Capture the cell that displays the provided text and extract its (x, y) central coordinate. 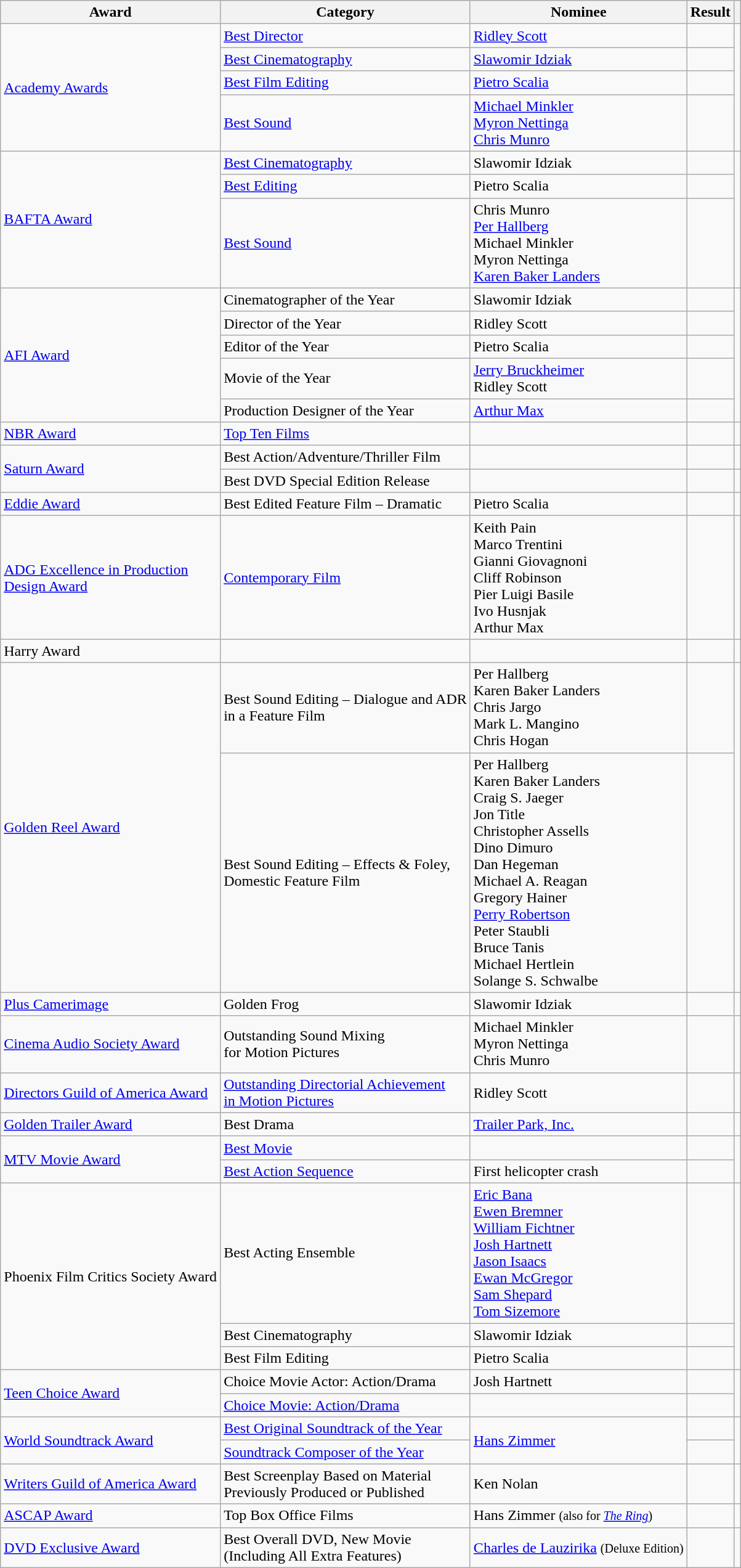
Best Screenplay Based on Material Previously Produced or Published (346, 1484)
Trailer Park, Inc. (578, 1124)
Hans Zimmer (578, 1440)
Choice Movie: Action/Drama (346, 1405)
Choice Movie Actor: Action/Drama (346, 1382)
Arthur Max (578, 410)
MTV Movie Award (111, 1159)
Outstanding Directorial Achievement in Motion Pictures (346, 1092)
Category (346, 12)
Best Acting Ensemble (346, 1252)
Best Director (346, 36)
Plus Camerimage (111, 1004)
Golden Trailer Award (111, 1124)
Best Original Soundtrack of the Year (346, 1429)
ADG Excellence in Production Design Award (111, 578)
Charles de Lauzirika (Deluxe Edition) (578, 1547)
Harry Award (111, 651)
Best Editing (346, 186)
NBR Award (111, 434)
Award (111, 12)
Best Edited Feature Film – Dramatic (346, 504)
Chris MunroPer HallbergMichael MinklerMyron NettingaKaren Baker Landers (578, 243)
Cinema Audio Society Award (111, 1044)
Outstanding Sound Mixing for Motion Pictures (346, 1044)
Top Ten Films (346, 434)
Academy Awards (111, 88)
Soundtrack Composer of the Year (346, 1452)
Phoenix Film Critics Society Award (111, 1276)
DVD Exclusive Award (111, 1547)
Josh Hartnett (578, 1382)
Director of the Year (346, 323)
Best Sound Editing – Dialogue and ADR in a Feature Film (346, 708)
World Soundtrack Award (111, 1440)
Editor of the Year (346, 346)
Ken Nolan (578, 1484)
Best Movie (346, 1148)
Saturn Award (111, 469)
ASCAP Award (111, 1516)
Contemporary Film (346, 578)
First helicopter crash (578, 1171)
Movie of the Year (346, 378)
Best Sound Editing – Effects & Foley, Domestic Feature Film (346, 873)
Writers Guild of America Award (111, 1484)
Keith PainMarco TrentiniGianni GiovagnoniCliff RobinsonPier Luigi BasileIvo HusnjakArthur Max (578, 578)
Best Drama (346, 1124)
Teen Choice Award (111, 1394)
BAFTA Award (111, 219)
Best DVD Special Edition Release (346, 481)
Eddie Award (111, 504)
Best Action Sequence (346, 1171)
Golden Reel Award (111, 827)
Top Box Office Films (346, 1516)
Cinematographer of the Year (346, 300)
Hans Zimmer (also for The Ring) (578, 1516)
Eric BanaEwen BremnerWilliam FichtnerJosh HartnettJason IsaacsEwan McGregorSam ShepardTom Sizemore (578, 1252)
Result (710, 12)
Best Overall DVD, New Movie (Including All Extra Features) (346, 1547)
Golden Frog (346, 1004)
Nominee (578, 12)
Jerry BruckheimerRidley Scott (578, 378)
Per HallbergKaren Baker LandersChris JargoMark L. ManginoChris Hogan (578, 708)
Production Designer of the Year (346, 410)
AFI Award (111, 355)
Directors Guild of America Award (111, 1092)
Best Action/Adventure/Thriller Film (346, 457)
